Pinpoint the cell where the given text exists, returning its (x, y) midpoint coordinate. 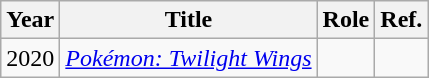
Title (188, 20)
Pokémon: Twilight Wings (188, 58)
Ref. (402, 20)
Role (346, 20)
Year (30, 20)
2020 (30, 58)
